Scan for the cell matching the given text and deliver its (X, Y) coordinate at center. 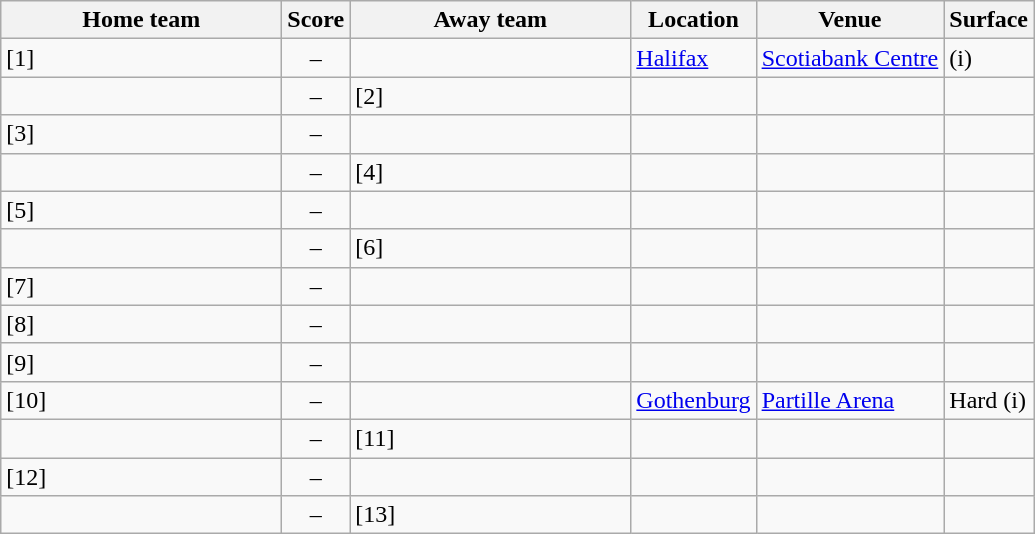
Venue (850, 20)
[13] (490, 515)
[2] (490, 96)
[10] (142, 400)
[12] (142, 477)
Surface (989, 20)
[8] (142, 324)
[11] (490, 438)
Away team (490, 20)
[6] (490, 248)
Location (694, 20)
[7] (142, 286)
Halifax (694, 58)
Scotiabank Centre (850, 58)
Gothenburg (694, 400)
[4] (490, 172)
[5] (142, 210)
Score (316, 20)
[3] (142, 134)
Home team (142, 20)
(i) (989, 58)
[1] (142, 58)
Hard (i) (989, 400)
Partille Arena (850, 400)
[9] (142, 362)
